Provide the [X, Y] coordinate of the cell's center where the given text is located.  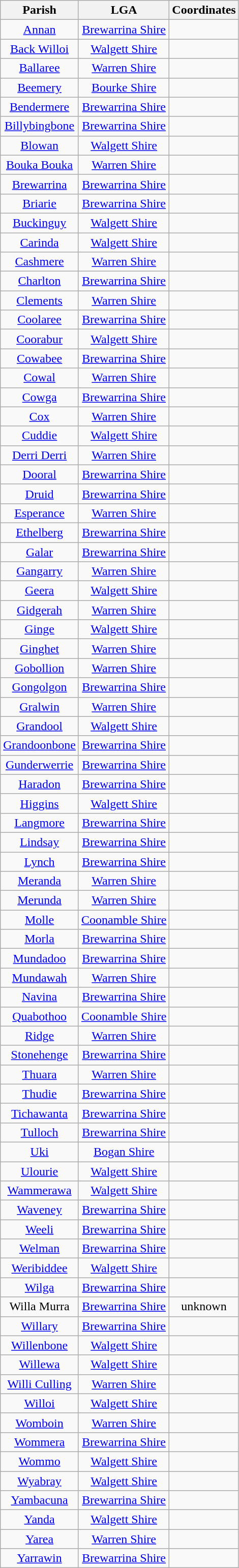
Willi Culling [40, 1384]
Bourke Shire [124, 87]
unknown [204, 1307]
Mundawah [40, 978]
Tulloch [40, 1132]
Tichawanta [40, 1113]
Coolaree [40, 320]
Willary [40, 1326]
Merunda [40, 900]
Stonehenge [40, 1055]
Willewa [40, 1365]
Gunderwerrie [40, 765]
Uki [40, 1152]
Yarrawin [40, 1558]
Waveney [40, 1210]
Cuddie [40, 436]
Navina [40, 997]
Ballaree [40, 68]
Ethelberg [40, 532]
Coorabur [40, 339]
Ridge [40, 1036]
Buckinguy [40, 223]
Ginghet [40, 649]
Beemery [40, 87]
LGA [124, 10]
Derri Derri [40, 455]
Bouka Bouka [40, 165]
Weeli [40, 1229]
Annan [40, 29]
Womboin [40, 1423]
Yanda [40, 1520]
Thuara [40, 1074]
Galar [40, 552]
Cashmere [40, 262]
Carinda [40, 243]
Briarie [40, 203]
Molle [40, 920]
Bogan Shire [124, 1152]
Cowga [40, 397]
Billybingbone [40, 126]
Willenbone [40, 1345]
Gangarry [40, 571]
Langmore [40, 823]
Willa Murra [40, 1307]
Coordinates [204, 10]
Meranda [40, 881]
Thudie [40, 1094]
Gidgerah [40, 610]
Parish [40, 10]
Gralwin [40, 707]
Brewarrina [40, 184]
Welman [40, 1249]
Blowan [40, 145]
Yarea [40, 1539]
Weribiddee [40, 1268]
Mundadoo [40, 958]
Lynch [40, 862]
Ulourie [40, 1171]
Wammerawa [40, 1191]
Cox [40, 416]
Clements [40, 300]
Charlton [40, 281]
Wilga [40, 1287]
Morla [40, 939]
Wyabray [40, 1481]
Gobollion [40, 668]
Geera [40, 591]
Haradon [40, 784]
Yambacuna [40, 1500]
Gongolgon [40, 687]
Grandool [40, 726]
Wommera [40, 1442]
Quabothoo [40, 1016]
Bendermere [40, 107]
Lindsay [40, 842]
Willoi [40, 1403]
Druid [40, 494]
Higgins [40, 803]
Dooral [40, 474]
Esperance [40, 513]
Back Willoi [40, 49]
Cowal [40, 378]
Cowabee [40, 358]
Wommo [40, 1461]
Grandoonbone [40, 745]
Ginge [40, 629]
